Return [x, y] of the center of cell containing provided text 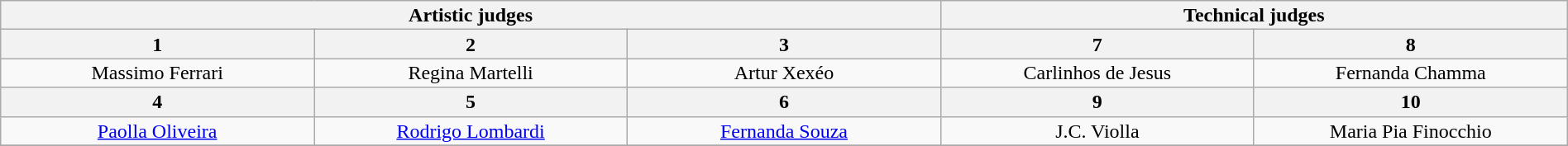
Artur Xexéo [784, 73]
Maria Pia Finocchio [1411, 130]
Rodrigo Lombardi [471, 130]
J.C. Violla [1097, 130]
6 [784, 102]
Regina Martelli [471, 73]
Artistic judges [471, 15]
4 [157, 102]
8 [1411, 45]
Fernanda Chamma [1411, 73]
10 [1411, 102]
Massimo Ferrari [157, 73]
5 [471, 102]
1 [157, 45]
Fernanda Souza [784, 130]
3 [784, 45]
2 [471, 45]
Carlinhos de Jesus [1097, 73]
7 [1097, 45]
Paolla Oliveira [157, 130]
9 [1097, 102]
Technical judges [1254, 15]
